Determine the [x, y] coordinate at the center of the cell enclosing the given text.  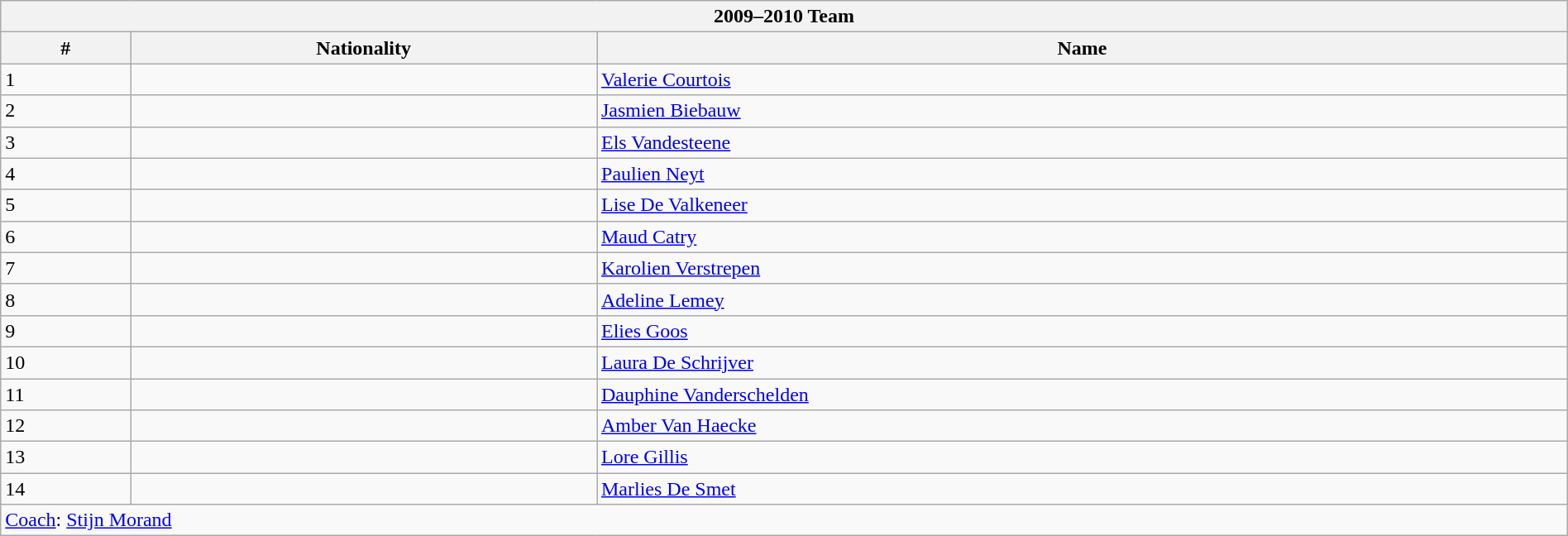
7 [66, 268]
5 [66, 205]
Lore Gillis [1083, 457]
11 [66, 395]
Adeline Lemey [1083, 299]
Coach: Stijn Morand [784, 520]
Karolien Verstrepen [1083, 268]
Paulien Neyt [1083, 174]
Marlies De Smet [1083, 489]
Lise De Valkeneer [1083, 205]
13 [66, 457]
Dauphine Vanderschelden [1083, 395]
3 [66, 142]
4 [66, 174]
2009–2010 Team [784, 17]
6 [66, 237]
9 [66, 331]
Nationality [364, 48]
Name [1083, 48]
Elies Goos [1083, 331]
8 [66, 299]
Jasmien Biebauw [1083, 111]
Els Vandesteene [1083, 142]
12 [66, 426]
2 [66, 111]
10 [66, 362]
14 [66, 489]
Valerie Courtois [1083, 79]
Amber Van Haecke [1083, 426]
Maud Catry [1083, 237]
# [66, 48]
1 [66, 79]
Laura De Schrijver [1083, 362]
